Find where the given text appears and provide that cell's center as (X, Y) coordinate. 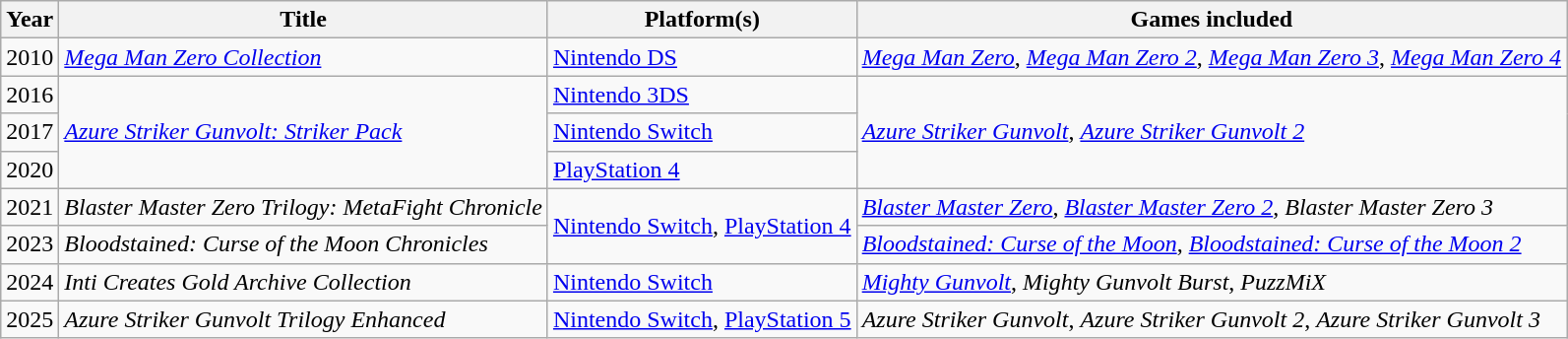
Blaster Master Zero Trilogy: MetaFight Chronicle (303, 207)
Nintendo 3DS (702, 95)
Title (303, 20)
Inti Creates Gold Archive Collection (303, 282)
Platform(s) (702, 20)
2021 (30, 207)
Nintendo DS (702, 57)
Azure Striker Gunvolt: Striker Pack (303, 132)
Mighty Gunvolt, Mighty Gunvolt Burst, PuzzMiX (1211, 282)
Games included (1211, 20)
Year (30, 20)
Mega Man Zero, Mega Man Zero 2, Mega Man Zero 3, Mega Man Zero 4 (1211, 57)
Mega Man Zero Collection (303, 57)
Nintendo Switch, PlayStation 5 (702, 319)
Blaster Master Zero, Blaster Master Zero 2, Blaster Master Zero 3 (1211, 207)
Azure Striker Gunvolt, Azure Striker Gunvolt 2, Azure Striker Gunvolt 3 (1211, 319)
Nintendo Switch, PlayStation 4 (702, 226)
2020 (30, 169)
Azure Striker Gunvolt, Azure Striker Gunvolt 2 (1211, 132)
2010 (30, 57)
2023 (30, 244)
2024 (30, 282)
2017 (30, 132)
2025 (30, 319)
Azure Striker Gunvolt Trilogy Enhanced (303, 319)
2016 (30, 95)
PlayStation 4 (702, 169)
Bloodstained: Curse of the Moon, Bloodstained: Curse of the Moon 2 (1211, 244)
Bloodstained: Curse of the Moon Chronicles (303, 244)
